Scan for the cell matching the given text and deliver its (X, Y) coordinate at center. 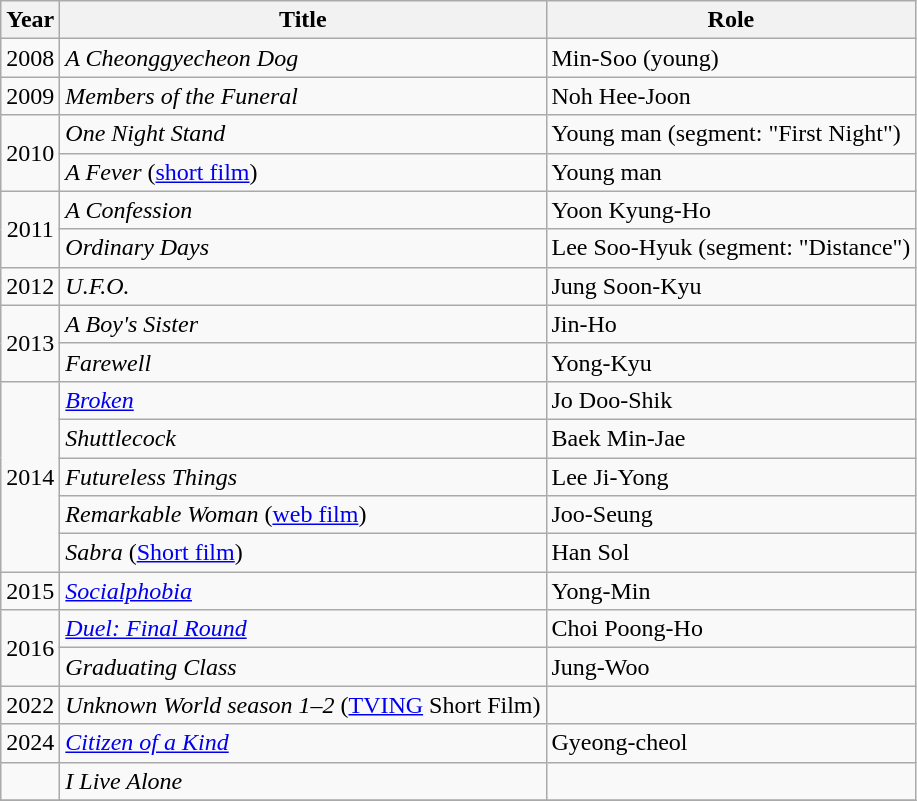
2009 (30, 96)
Shuttlecock (303, 438)
I Live Alone (303, 781)
2015 (30, 591)
Jo Doo-Shik (731, 400)
Unknown World season 1–2 (TVING Short Film) (303, 705)
Members of the Funeral (303, 96)
U.F.O. (303, 286)
Yong-Kyu (731, 362)
2010 (30, 153)
Sabra (Short film) (303, 553)
2024 (30, 743)
2014 (30, 476)
Min-Soo (young) (731, 58)
Role (731, 20)
Jung Soon-Kyu (731, 286)
Young man (731, 172)
Duel: Final Round (303, 629)
Graduating Class (303, 667)
Futureless Things (303, 477)
Year (30, 20)
Gyeong-cheol (731, 743)
Farewell (303, 362)
Noh Hee-Joon (731, 96)
Remarkable Woman (web film) (303, 515)
Citizen of a Kind (303, 743)
A Confession (303, 210)
2012 (30, 286)
A Fever (short film) (303, 172)
2011 (30, 229)
Jin-Ho (731, 324)
Yong-Min (731, 591)
One Night Stand (303, 134)
Ordinary Days (303, 248)
Socialphobia (303, 591)
Lee Soo-Hyuk (segment: "Distance") (731, 248)
2008 (30, 58)
Baek Min-Jae (731, 438)
Jung-Woo (731, 667)
Lee Ji-Yong (731, 477)
2013 (30, 343)
Young man (segment: "First Night") (731, 134)
Title (303, 20)
Yoon Kyung-Ho (731, 210)
Joo-Seung (731, 515)
Broken (303, 400)
2016 (30, 648)
2022 (30, 705)
A Cheonggyecheon Dog (303, 58)
Choi Poong-Ho (731, 629)
A Boy's Sister (303, 324)
Han Sol (731, 553)
